From the cell containing the given text, extract its center point as (X, Y) coordinate. 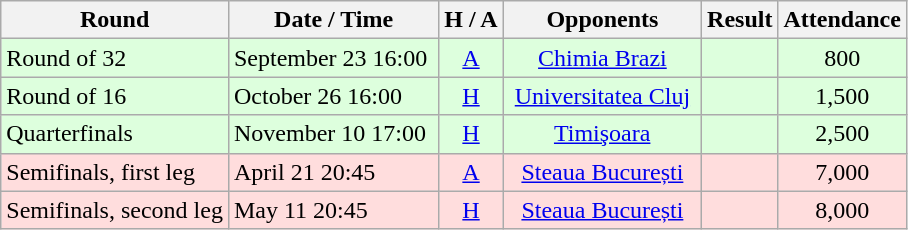
October 26 16:00 (333, 96)
Round of 16 (115, 96)
1,500 (842, 96)
Semifinals, first leg (115, 172)
Semifinals, second leg (115, 210)
Attendance (842, 20)
Round (115, 20)
2,500 (842, 134)
May 11 20:45 (333, 210)
September 23 16:00 (333, 58)
8,000 (842, 210)
Universitatea Cluj (602, 96)
Result (740, 20)
November 10 17:00 (333, 134)
Date / Time (333, 20)
Round of 32 (115, 58)
7,000 (842, 172)
Quarterfinals (115, 134)
Opponents (602, 20)
Timişoara (602, 134)
April 21 20:45 (333, 172)
Chimia Brazi (602, 58)
H / A (471, 20)
800 (842, 58)
